Provide the [x, y] coordinate of the cell's center where the given text is located.  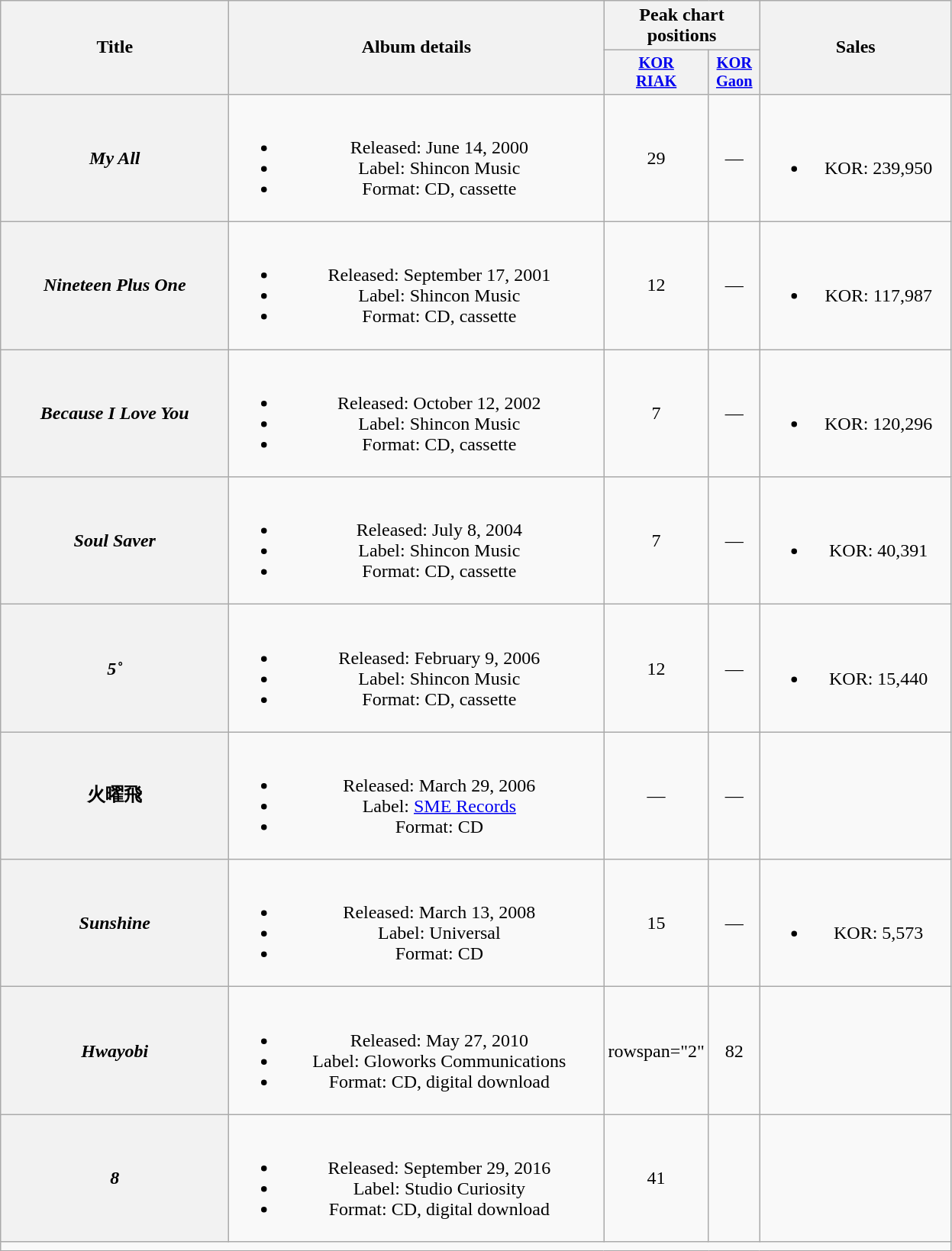
5˚ [115, 669]
Released: July 8, 2004 Label: Shincon MusicFormat: CD, cassette [417, 540]
Nineteen Plus One [115, 285]
Sales [855, 47]
Released: June 14, 2000 Label: Shincon MusicFormat: CD, cassette [417, 157]
KOR: 117,987 [855, 285]
KOR: 120,296 [855, 414]
KOR: 40,391 [855, 540]
Title [115, 47]
火曜飛 [115, 795]
Peak chart positions [682, 26]
Because I Love You [115, 414]
rowspan="2" [657, 1050]
41 [657, 1178]
Soul Saver [115, 540]
15 [657, 924]
Released: March 29, 2006 Label: SME RecordsFormat: CD [417, 795]
29 [657, 157]
KORGaon [734, 73]
Sunshine [115, 924]
KOR: 5,573 [855, 924]
Released: September 29, 2016 Label: Studio CuriosityFormat: CD, digital download [417, 1178]
KOR: 15,440 [855, 669]
Released: March 13, 2008 Label: UniversalFormat: CD [417, 924]
Album details [417, 47]
KORRIAK [657, 73]
Released: September 17, 2001 Label: Shincon MusicFormat: CD, cassette [417, 285]
Released: October 12, 2002 Label: Shincon MusicFormat: CD, cassette [417, 414]
Released: May 27, 2010 Label: Gloworks CommunicationsFormat: CD, digital download [417, 1050]
Released: February 9, 2006 Label: Shincon MusicFormat: CD, cassette [417, 669]
My All [115, 157]
82 [734, 1050]
KOR: 239,950 [855, 157]
Hwayobi [115, 1050]
8 [115, 1178]
